Scan for the cell matching the given text and deliver its [X, Y] coordinate at center. 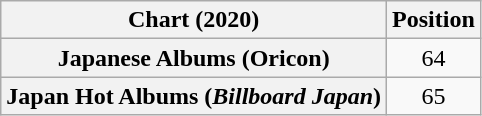
65 [434, 96]
64 [434, 58]
Japan Hot Albums (Billboard Japan) [194, 96]
Chart (2020) [194, 20]
Japanese Albums (Oricon) [194, 58]
Position [434, 20]
